For the text-containing cell, return its midpoint in (X, Y) coordinate format. 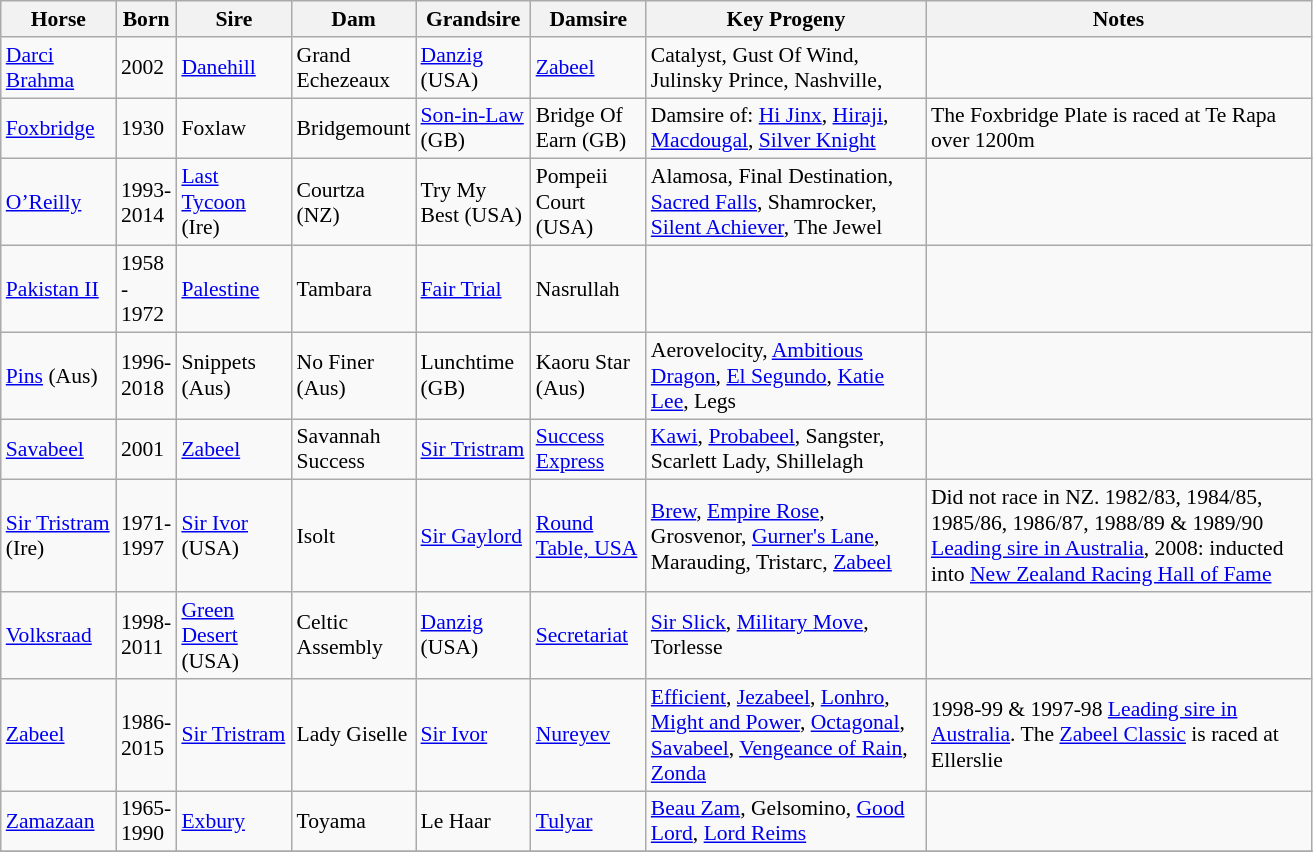
Volksraad (58, 636)
Sir Ivor (474, 735)
Pakistan II (58, 290)
Snippets (Aus) (234, 376)
Pins (Aus) (58, 376)
Danehill (234, 68)
Le Haar (474, 822)
Darci Brahma (58, 68)
The Foxbridge Plate is raced at Te Rapa over 1200m (1118, 128)
1993-2014 (146, 202)
Green Desert (USA) (234, 636)
1971-1997 (146, 536)
Sir Gaylord (474, 536)
1930 (146, 128)
Aerovelocity, Ambitious Dragon, El Segundo, Katie Lee, Legs (786, 376)
Savannah Success (353, 450)
Foxlaw (234, 128)
1998-2011 (146, 636)
Dam (353, 19)
2001 (146, 450)
Grand Echezeaux (353, 68)
1996-2018 (146, 376)
Kawi, Probabeel, Sangster, Scarlett Lady, Shillelagh (786, 450)
Foxbridge (58, 128)
Efficient, Jezabeel, Lonhro, Might and Power, Octagonal, Savabeel, Vengeance of Rain, Zonda (786, 735)
Zamazaan (58, 822)
Brew, Empire Rose, Grosvenor, Gurner's Lane, Marauding, Tristarc, Zabeel (786, 536)
1998-99 & 1997-98 Leading sire in Australia. The Zabeel Classic is raced at Ellerslie (1118, 735)
Grandsire (474, 19)
O’Reilly (58, 202)
Nasrullah (588, 290)
Celtic Assembly (353, 636)
Exbury (234, 822)
Notes (1118, 19)
Alamosa, Final Destination, Sacred Falls, Shamrocker, Silent Achiever, The Jewel (786, 202)
Bridge Of Earn (GB) (588, 128)
Last Tycoon (Ire) (234, 202)
Damsire (588, 19)
Fair Trial (474, 290)
Catalyst, Gust Of Wind, Julinsky Prince, Nashville, (786, 68)
2002 (146, 68)
Sir Slick, Military Move, Torlesse (786, 636)
Sir Tristram (Ire) (58, 536)
1965-1990 (146, 822)
Lady Giselle (353, 735)
Pompeii Court (USA) (588, 202)
Key Progeny (786, 19)
Secretariat (588, 636)
Tulyar (588, 822)
Success Express (588, 450)
Tambara (353, 290)
Beau Zam, Gelsomino, Good Lord, Lord Reims (786, 822)
Courtza (NZ) (353, 202)
Isolt (353, 536)
Nureyev (588, 735)
Try My Best (USA) (474, 202)
Sir Ivor (USA) (234, 536)
Born (146, 19)
Horse (58, 19)
Savabeel (58, 450)
Palestine (234, 290)
Toyama (353, 822)
Damsire of: Hi Jinx, Hiraji, Macdougal, Silver Knight (786, 128)
1958 - 1972 (146, 290)
Sire (234, 19)
Bridgemount (353, 128)
Kaoru Star (Aus) (588, 376)
No Finer (Aus) (353, 376)
Lunchtime (GB) (474, 376)
Round Table, USA (588, 536)
1986-2015 (146, 735)
Son-in-Law (GB) (474, 128)
